From the cell containing the given text, extract its center point as (x, y) coordinate. 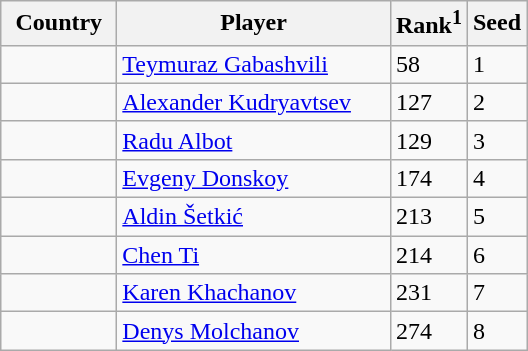
214 (428, 255)
Denys Molchanov (254, 331)
6 (496, 255)
274 (428, 331)
Country (59, 24)
Aldin Šetkić (254, 217)
Radu Albot (254, 140)
174 (428, 178)
2 (496, 102)
127 (428, 102)
58 (428, 64)
1 (496, 64)
129 (428, 140)
7 (496, 293)
4 (496, 178)
Rank1 (428, 24)
Seed (496, 24)
231 (428, 293)
213 (428, 217)
Evgeny Donskoy (254, 178)
Karen Khachanov (254, 293)
Chen Ti (254, 255)
Player (254, 24)
Alexander Kudryavtsev (254, 102)
5 (496, 217)
3 (496, 140)
Teymuraz Gabashvili (254, 64)
8 (496, 331)
